Locate the cell with the specified text and output its (X, Y) center coordinate. 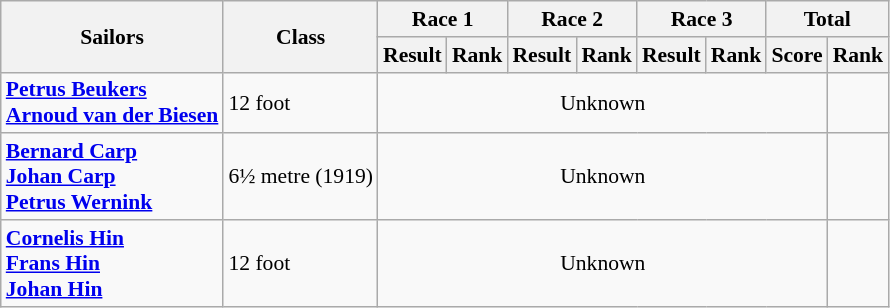
Score (796, 55)
Sailors (112, 36)
Total (827, 19)
Race 2 (572, 19)
Petrus Beukers Arnoud van der Biesen (112, 102)
Bernard Carp Johan Carp Petrus Wernink (112, 178)
Race 1 (442, 19)
Cornelis Hin Frans Hin Johan Hin (112, 264)
Class (300, 36)
6½ metre (1919) (300, 178)
Race 3 (702, 19)
